For the text-containing cell, return its midpoint in [X, Y] coordinate format. 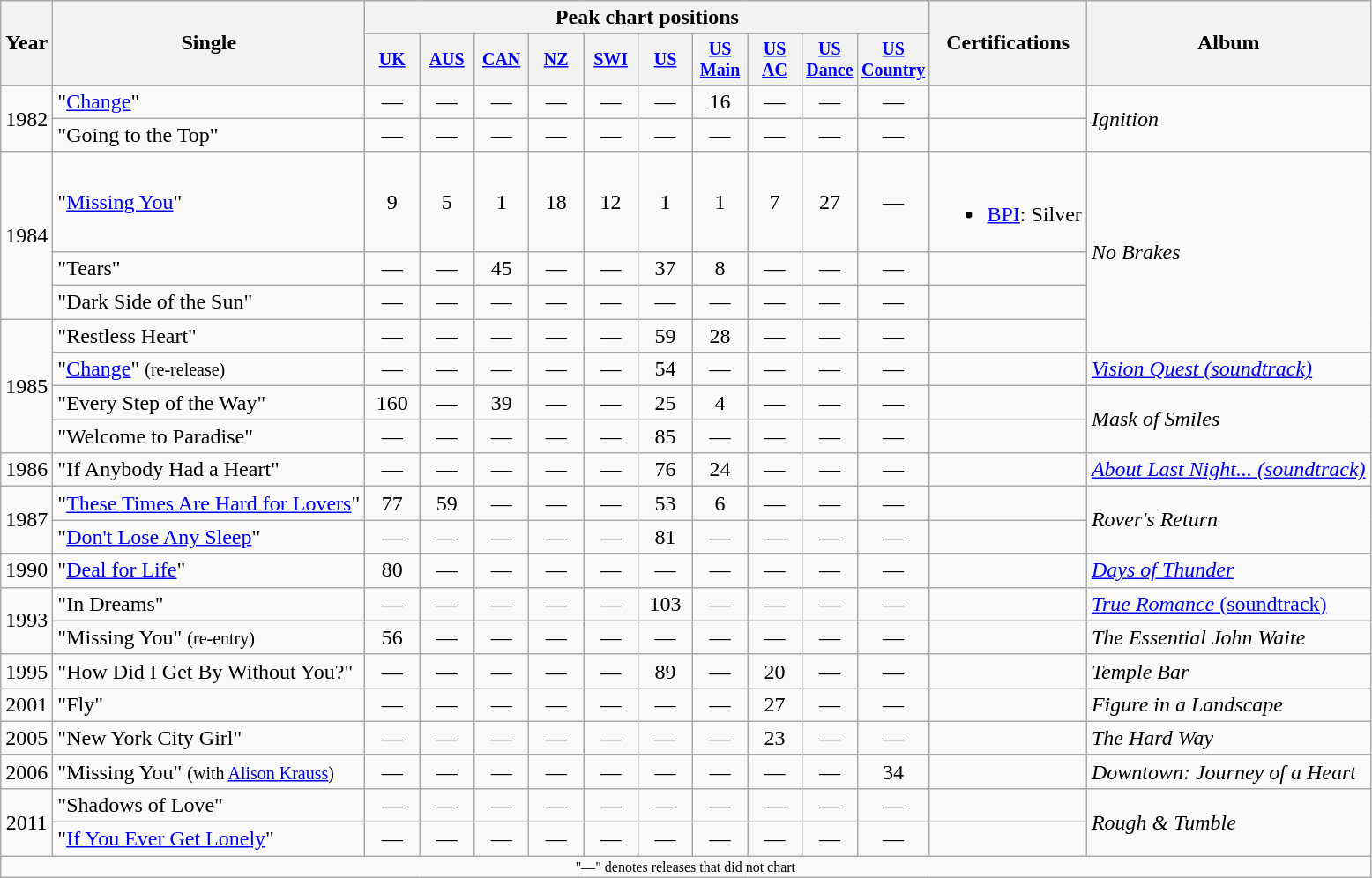
The Essential John Waite [1228, 637]
1984 [26, 234]
Vision Quest (soundtrack) [1228, 369]
2006 [26, 771]
"Shadows of Love" [209, 805]
The Hard Way [1228, 738]
NZ [556, 60]
True Romance (soundtrack) [1228, 604]
"Dark Side of the Sun" [209, 302]
Album [1228, 43]
56 [392, 637]
7 [775, 201]
85 [666, 436]
"Fly" [209, 704]
"New York City Girl" [209, 738]
"In Dreams" [209, 604]
39 [502, 403]
37 [666, 268]
"Missing You" (re-entry) [209, 637]
No Brakes [1228, 252]
103 [666, 604]
Days of Thunder [1228, 570]
8 [720, 268]
1990 [26, 570]
"Welcome to Paradise" [209, 436]
"These Times Are Hard for Lovers" [209, 503]
28 [720, 336]
US [666, 60]
81 [666, 537]
23 [775, 738]
12 [611, 201]
76 [666, 470]
25 [666, 403]
80 [392, 570]
2001 [26, 704]
1985 [26, 386]
AUS [447, 60]
"Every Step of the Way" [209, 403]
"Tears" [209, 268]
Certifications [1008, 43]
1982 [26, 118]
1987 [26, 520]
"Change" [209, 101]
18 [556, 201]
89 [666, 671]
2005 [26, 738]
4 [720, 403]
Mask of Smiles [1228, 420]
US AC [775, 60]
1986 [26, 470]
"Going to the Top" [209, 135]
"—" denotes releases that did not chart [686, 867]
"Deal for Life" [209, 570]
"How Did I Get By Without You?" [209, 671]
Rover's Return [1228, 520]
US Country [893, 60]
UK [392, 60]
Ignition [1228, 118]
"Change" (re-release) [209, 369]
Peak chart positions [647, 18]
9 [392, 201]
53 [666, 503]
Single [209, 43]
6 [720, 503]
US Main [720, 60]
54 [666, 369]
Figure in a Landscape [1228, 704]
160 [392, 403]
45 [502, 268]
Year [26, 43]
"Don't Lose Any Sleep" [209, 537]
"Restless Heart" [209, 336]
"If You Ever Get Lonely" [209, 839]
Temple Bar [1228, 671]
77 [392, 503]
2011 [26, 822]
16 [720, 101]
US Dance [829, 60]
Rough & Tumble [1228, 822]
Downtown: Journey of a Heart [1228, 771]
24 [720, 470]
SWI [611, 60]
"If Anybody Had a Heart" [209, 470]
20 [775, 671]
"Missing You" [209, 201]
"Missing You" (with Alison Krauss) [209, 771]
CAN [502, 60]
1993 [26, 621]
5 [447, 201]
BPI: Silver [1008, 201]
About Last Night... (soundtrack) [1228, 470]
1995 [26, 671]
34 [893, 771]
